Provide the [x, y] coordinate of the cell's center where the given text is located.  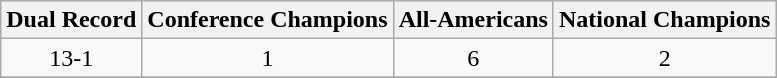
2 [664, 58]
13-1 [72, 58]
6 [473, 58]
1 [268, 58]
National Champions [664, 20]
Conference Champions [268, 20]
All-Americans [473, 20]
Dual Record [72, 20]
